Search for the cell housing the specified text and yield its [X, Y] center coordinate. 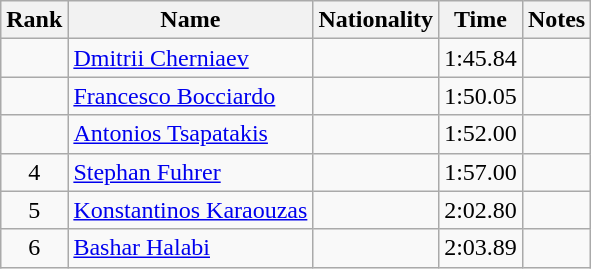
4 [34, 172]
Time [481, 20]
Name [190, 20]
5 [34, 210]
2:02.80 [481, 210]
1:50.05 [481, 96]
Rank [34, 20]
2:03.89 [481, 248]
Dmitrii Cherniaev [190, 58]
Nationality [376, 20]
6 [34, 248]
Konstantinos Karaouzas [190, 210]
Bashar Halabi [190, 248]
1:57.00 [481, 172]
Notes [556, 20]
1:45.84 [481, 58]
Stephan Fuhrer [190, 172]
Antonios Tsapatakis [190, 134]
Francesco Bocciardo [190, 96]
1:52.00 [481, 134]
